Output the (X, Y) coordinate of the center of the cell containing the given text.  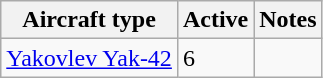
Notes (288, 20)
Aircraft type (90, 20)
6 (215, 58)
Active (215, 20)
Yakovlev Yak-42 (90, 58)
